For the text-containing cell, return its midpoint in (X, Y) coordinate format. 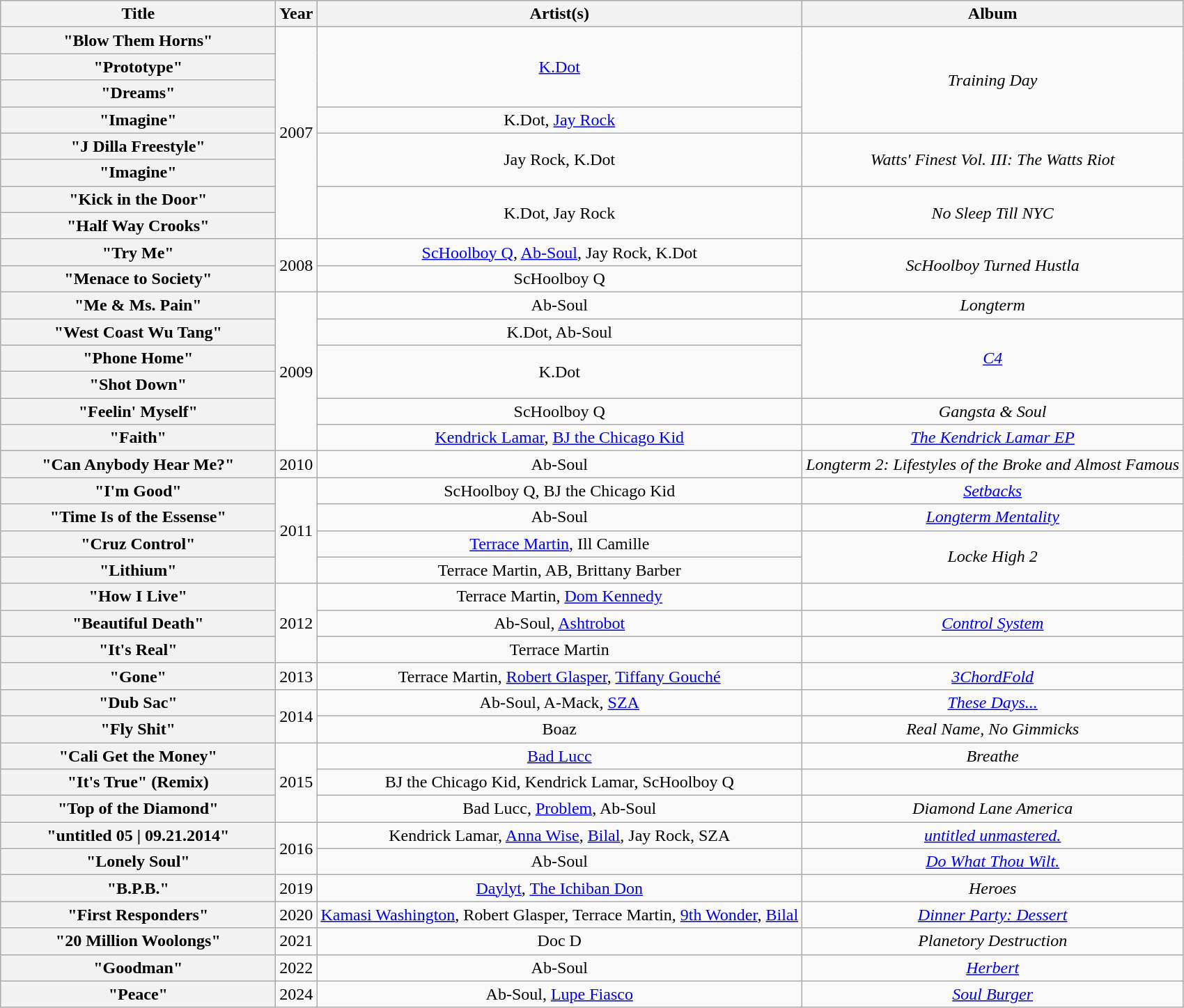
"Kick in the Door" (138, 199)
Terrace Martin, Dom Kennedy (560, 597)
Ab-Soul, A-Mack, SZA (560, 702)
2007 (297, 133)
"Beautiful Death" (138, 623)
Locke High 2 (993, 557)
"Goodman" (138, 968)
Jay Rock, K.Dot (560, 159)
Year (297, 14)
Longterm Mentality (993, 517)
BJ the Chicago Kid, Kendrick Lamar, ScHoolboy Q (560, 782)
No Sleep Till NYC (993, 212)
ScHoolboy Q, Ab-Soul, Jay Rock, K.Dot (560, 252)
Terrace Martin, Ill Camille (560, 544)
"Top of the Diamond" (138, 809)
2010 (297, 464)
Longterm 2: Lifestyles of the Broke and Almost Famous (993, 464)
"How I Live" (138, 597)
"Can Anybody Hear Me?" (138, 464)
"B.P.B." (138, 888)
"It's Real" (138, 649)
Control System (993, 623)
"J Dilla Freestyle" (138, 146)
"Lithium" (138, 570)
Setbacks (993, 491)
Longterm (993, 305)
Terrace Martin, AB, Brittany Barber (560, 570)
ScHoolboy Q, BJ the Chicago Kid (560, 491)
2024 (297, 994)
"I'm Good" (138, 491)
Doc D (560, 941)
"Cali Get the Money" (138, 755)
"untitled 05 | 09.21.2014" (138, 835)
"Half Way Crooks" (138, 226)
Gangsta & Soul (993, 411)
2021 (297, 941)
2015 (297, 782)
Terrace Martin (560, 649)
"It's True" (Remix) (138, 782)
Title (138, 14)
Kamasi Washington, Robert Glasper, Terrace Martin, 9th Wonder, Bilal (560, 915)
"20 Million Woolongs" (138, 941)
Dinner Party: Dessert (993, 915)
Heroes (993, 888)
"Prototype" (138, 67)
"Blow Them Horns" (138, 40)
2014 (297, 716)
2019 (297, 888)
Kendrick Lamar, Anna Wise, Bilal, Jay Rock, SZA (560, 835)
2020 (297, 915)
Do What Thou Wilt. (993, 862)
Ab-Soul, Ashtrobot (560, 623)
"Feelin' Myself" (138, 411)
Daylyt, The Ichiban Don (560, 888)
Ab-Soul, Lupe Fiasco (560, 994)
Bad Lucc, Problem, Ab-Soul (560, 809)
"Dreams" (138, 93)
Artist(s) (560, 14)
Training Day (993, 80)
"Lonely Soul" (138, 862)
These Days... (993, 702)
2022 (297, 968)
2008 (297, 265)
Kendrick Lamar, BJ the Chicago Kid (560, 438)
2016 (297, 849)
Herbert (993, 968)
C4 (993, 359)
Terrace Martin, Robert Glasper, Tiffany Gouché (560, 676)
ScHoolboy Turned Hustla (993, 265)
Bad Lucc (560, 755)
"Peace" (138, 994)
"Menace to Society" (138, 278)
untitled unmastered. (993, 835)
Watts' Finest Vol. III: The Watts Riot (993, 159)
Soul Burger (993, 994)
"Phone Home" (138, 359)
"Dub Sac" (138, 702)
"Gone" (138, 676)
"Faith" (138, 438)
"Time Is of the Essense" (138, 517)
3ChordFold (993, 676)
Diamond Lane America (993, 809)
Planetory Destruction (993, 941)
"Fly Shit" (138, 729)
Real Name, No Gimmicks (993, 729)
"Shot Down" (138, 385)
"First Responders" (138, 915)
"Me & Ms. Pain" (138, 305)
"West Coast Wu Tang" (138, 332)
Album (993, 14)
Breathe (993, 755)
K.Dot, Ab-Soul (560, 332)
2013 (297, 676)
2012 (297, 623)
"Try Me" (138, 252)
"Cruz Control" (138, 544)
2009 (297, 371)
Boaz (560, 729)
2011 (297, 530)
The Kendrick Lamar EP (993, 438)
